Return (x, y) of the center of cell containing provided text 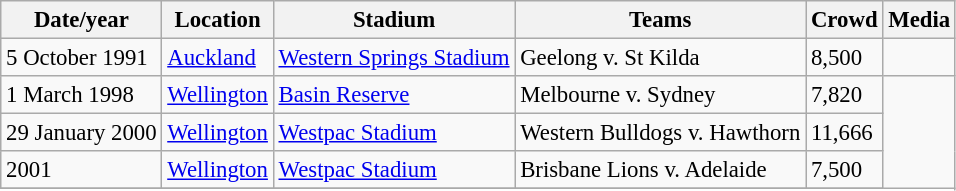
Location (218, 20)
8,500 (844, 58)
Date/year (82, 20)
Basin Reserve (394, 95)
Brisbane Lions v. Adelaide (660, 170)
Auckland (218, 58)
1 March 1998 (82, 95)
Western Springs Stadium (394, 58)
Media (920, 20)
7,820 (844, 95)
Teams (660, 20)
29 January 2000 (82, 133)
7,500 (844, 170)
2001 (82, 170)
Geelong v. St Kilda (660, 58)
11,666 (844, 133)
Western Bulldogs v. Hawthorn (660, 133)
Stadium (394, 20)
Melbourne v. Sydney (660, 95)
Crowd (844, 20)
5 October 1991 (82, 58)
